From the cell containing the given text, extract its center point as [X, Y] coordinate. 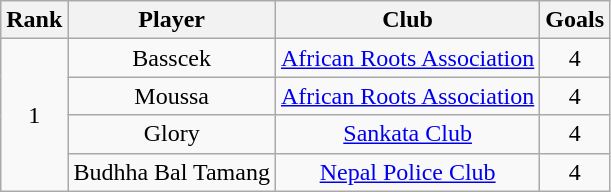
Budhha Bal Tamang [172, 172]
Sankata Club [407, 134]
Club [407, 20]
Rank [34, 20]
Basscek [172, 58]
Goals [575, 20]
Moussa [172, 96]
1 [34, 115]
Nepal Police Club [407, 172]
Glory [172, 134]
Player [172, 20]
